Scan for the cell matching the given text and deliver its (X, Y) coordinate at center. 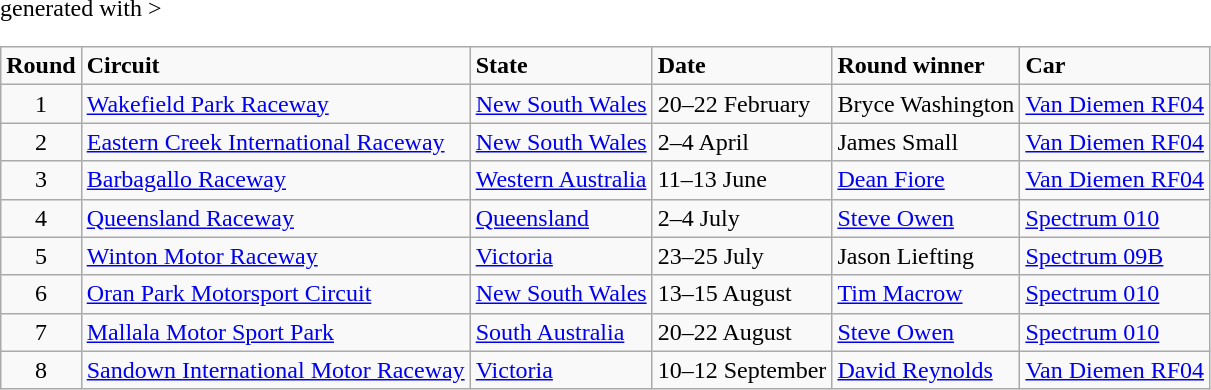
20–22 February (742, 104)
20–22 August (742, 332)
4 (41, 218)
Date (742, 66)
23–25 July (742, 256)
2–4 April (742, 142)
Sandown International Motor Raceway (276, 370)
State (561, 66)
1 (41, 104)
Queensland (561, 218)
Barbagallo Raceway (276, 180)
Spectrum 09B (1115, 256)
2–4 July (742, 218)
Dean Fiore (926, 180)
Car (1115, 66)
2 (41, 142)
13–15 August (742, 294)
Mallala Motor Sport Park (276, 332)
Eastern Creek International Raceway (276, 142)
8 (41, 370)
South Australia (561, 332)
10–12 September (742, 370)
James Small (926, 142)
Winton Motor Raceway (276, 256)
7 (41, 332)
Oran Park Motorsport Circuit (276, 294)
3 (41, 180)
Wakefield Park Raceway (276, 104)
Circuit (276, 66)
David Reynolds (926, 370)
Bryce Washington (926, 104)
Jason Liefting (926, 256)
Round (41, 66)
Round winner (926, 66)
5 (41, 256)
Tim Macrow (926, 294)
11–13 June (742, 180)
6 (41, 294)
Western Australia (561, 180)
Queensland Raceway (276, 218)
